Return the [x, y] coordinate for the center point of the cell that contains the specified text.  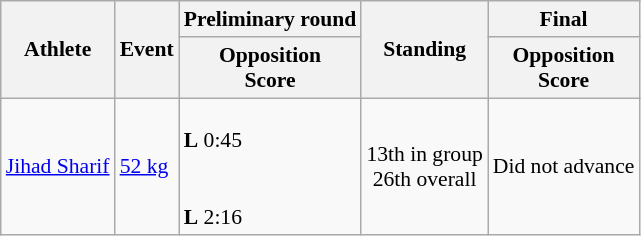
Event [147, 50]
Jihad Sharif [58, 167]
13th in group26th overall [424, 167]
Standing [424, 50]
Final [564, 19]
52 kg [147, 167]
Preliminary round [270, 19]
Did not advance [564, 167]
L 0:45L 2:16 [270, 167]
Athlete [58, 50]
